Return the (X, Y) coordinate for the center point of the cell that contains the specified text.  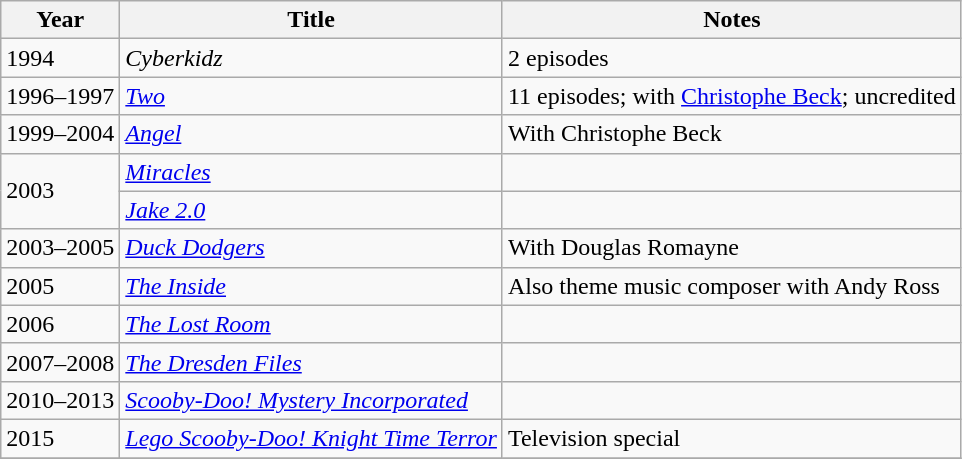
Miracles (312, 172)
Television special (732, 438)
1994 (60, 58)
Scooby-Doo! Mystery Incorporated (312, 400)
Cyberkidz (312, 58)
11 episodes; with Christophe Beck; uncredited (732, 96)
Two (312, 96)
2007–2008 (60, 362)
2 episodes (732, 58)
2006 (60, 324)
Angel (312, 134)
Duck Dodgers (312, 248)
2003–2005 (60, 248)
With Douglas Romayne (732, 248)
The Lost Room (312, 324)
With Christophe Beck (732, 134)
The Dresden Files (312, 362)
2015 (60, 438)
1996–1997 (60, 96)
Lego Scooby-Doo! Knight Time Terror (312, 438)
2005 (60, 286)
Year (60, 20)
2003 (60, 191)
Jake 2.0 (312, 210)
The Inside (312, 286)
2010–2013 (60, 400)
Title (312, 20)
Notes (732, 20)
1999–2004 (60, 134)
Also theme music composer with Andy Ross (732, 286)
